Find where the given text appears and provide that cell's center as [x, y] coordinate. 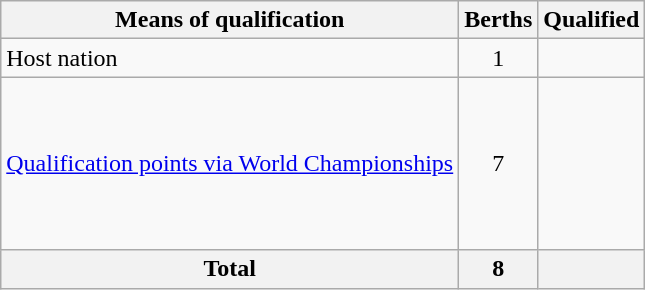
1 [498, 58]
Total [230, 269]
7 [498, 164]
Qualified [592, 20]
Qualification points via World Championships [230, 164]
Host nation [230, 58]
Means of qualification [230, 20]
Berths [498, 20]
8 [498, 269]
